Determine the [x, y] coordinate at the center of the cell enclosing the given text.  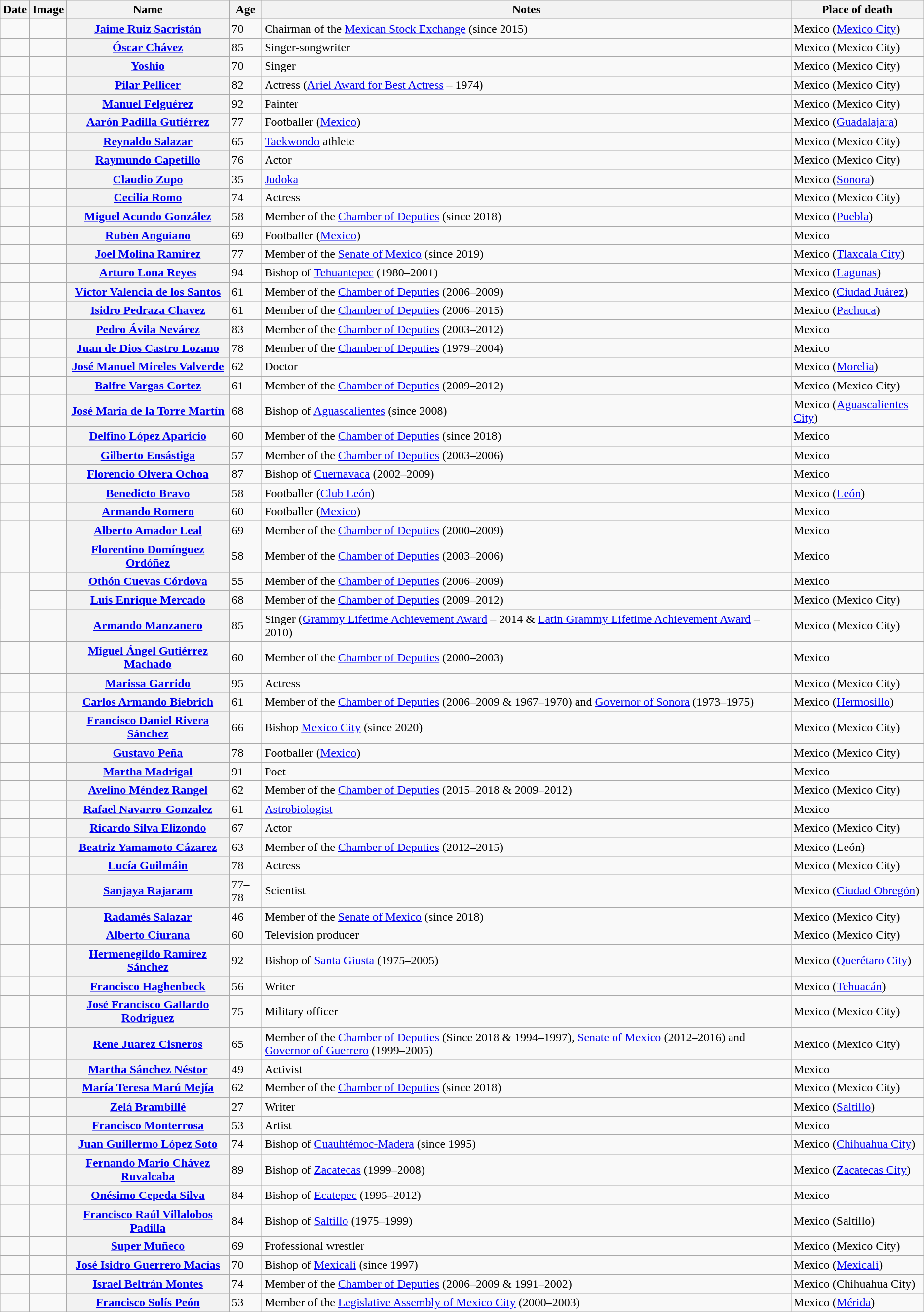
Rubén Anguiano [148, 235]
José Isidro Guerrero Macías [148, 1265]
Gustavo Peña [148, 753]
Notes [526, 10]
Mexico (Zacatecas City) [857, 1170]
49 [246, 1069]
Florencio Olvera Ochoa [148, 474]
Television producer [526, 935]
Pedro Ávila Nevárez [148, 329]
Member of the Chamber of Deputies (2000–2009) [526, 530]
Singer (Grammy Lifetime Achievement Award – 2014 & Latin Grammy Lifetime Achievement Award – 2010) [526, 626]
Chairman of the Mexican Stock Exchange (since 2015) [526, 29]
76 [246, 160]
Othón Cuevas Córdova [148, 581]
Bishop of Zacatecas (1999–2008) [526, 1170]
Bishop Mexico City (since 2020) [526, 728]
Francisco Solís Peón [148, 1303]
Juan de Dios Castro Lozano [148, 348]
Mexico (Querétaro City) [857, 961]
Isidro Pedraza Chavez [148, 310]
Benedicto Bravo [148, 493]
Astrobiologist [526, 809]
Lucía Guilmáin [148, 865]
José Francisco Gallardo Rodríguez [148, 1012]
José Manuel Mireles Valverde [148, 367]
Jaime Ruiz Sacristán [148, 29]
Rafael Navarro-Gonzalez [148, 809]
46 [246, 917]
Bishop of Saltillo (1975–1999) [526, 1220]
Miguel Acundo González [148, 216]
Alberto Ciurana [148, 935]
Sanjaya Rajaram [148, 890]
Onésimo Cepeda Silva [148, 1195]
Member of the Chamber of Deputies (2003–2012) [526, 329]
Radamés Salazar [148, 917]
Mexico (Ciudad Juárez) [857, 292]
Rene Juarez Cisneros [148, 1043]
Mexico (Ciudad Obregón) [857, 890]
82 [246, 85]
Member of the Chamber of Deputies (2006–2009 & 1991–2002) [526, 1284]
Arturo Lona Reyes [148, 273]
89 [246, 1170]
Israel Beltrán Montes [148, 1284]
Óscar Chávez [148, 47]
94 [246, 273]
Place of death [857, 10]
Image [48, 10]
Francisco Raúl Villalobos Padilla [148, 1220]
Zelá Brambillé [148, 1107]
Member of the Chamber of Deputies (2015–2018 & 2009–2012) [526, 790]
Taekwondo athlete [526, 141]
Claudio Zupo [148, 179]
Actress (Ariel Award for Best Actress – 1974) [526, 85]
Mexico (Mexicali) [857, 1265]
Aarón Padilla Gutiérrez [148, 122]
Mexico (Guadalajara) [857, 122]
Beatriz Yamamoto Cázarez [148, 847]
55 [246, 581]
Mexico (Hermosillo) [857, 702]
Armando Manzanero [148, 626]
Date [15, 10]
Painter [526, 104]
Bishop of Tehuantepec (1980–2001) [526, 273]
Armando Romero [148, 511]
Singer [526, 66]
Mexico (Puebla) [857, 216]
Mexico (Mérida) [857, 1303]
Francisco Daniel Rivera Sánchez [148, 728]
Professional wrestler [526, 1246]
75 [246, 1012]
Joel Molina Ramírez [148, 254]
Member of the Senate of Mexico (since 2019) [526, 254]
Singer-songwriter [526, 47]
Francisco Haghenbeck [148, 986]
Mexico (Tlaxcala City) [857, 254]
Avelino Méndez Rangel [148, 790]
Ricardo Silva Elizondo [148, 828]
Member of the Chamber of Deputies (2006–2009 & 1967–1970) and Governor of Sonora (1973–1975) [526, 702]
María Teresa Marú Mejía [148, 1088]
Mexico (Pachuca) [857, 310]
Reynaldo Salazar [148, 141]
Bishop of Ecatepec (1995–2012) [526, 1195]
35 [246, 179]
67 [246, 828]
Luis Enrique Mercado [148, 600]
Yoshio [148, 66]
Gilberto Ensástiga [148, 455]
91 [246, 772]
Member of the Chamber of Deputies (2012–2015) [526, 847]
Member of the Chamber of Deputies (1979–2004) [526, 348]
Judoka [526, 179]
Martha Madrigal [148, 772]
Member of the Chamber of Deputies (2000–2003) [526, 657]
Carlos Armando Biebrich [148, 702]
Bishop of Aguascalientes (since 2008) [526, 411]
Pilar Pellicer [148, 85]
Bishop of Cuernavaca (2002–2009) [526, 474]
Bishop of Santa Giusta (1975–2005) [526, 961]
Francisco Monterrosa [148, 1125]
Age [246, 10]
56 [246, 986]
Delfino López Aparicio [148, 436]
95 [246, 683]
Mexico (Aguascalientes City) [857, 411]
27 [246, 1107]
57 [246, 455]
Balfre Vargas Cortez [148, 386]
Scientist [526, 890]
Bishop of Cuauhtémoc-Madera (since 1995) [526, 1144]
66 [246, 728]
Marissa Garrido [148, 683]
Member of the Chamber of Deputies (Since 2018 & 1994–1997), Senate of Mexico (2012–2016) and Governor of Guerrero (1999–2005) [526, 1043]
Juan Guillermo López Soto [148, 1144]
Manuel Felguérez [148, 104]
Member of the Legislative Assembly of Mexico City (2000–2003) [526, 1303]
Name [148, 10]
Military officer [526, 1012]
Miguel Ángel Gutiérrez Machado [148, 657]
87 [246, 474]
Martha Sánchez Néstor [148, 1069]
77–78 [246, 890]
Raymundo Capetillo [148, 160]
Footballer (Club León) [526, 493]
Super Muñeco [148, 1246]
José María de la Torre Martín [148, 411]
63 [246, 847]
Mexico (Tehuacán) [857, 986]
Mexico (Sonora) [857, 179]
Mexico (Lagunas) [857, 273]
Hermenegildo Ramírez Sánchez [148, 961]
Bishop of Mexicali (since 1997) [526, 1265]
Member of the Senate of Mexico (since 2018) [526, 917]
Víctor Valencia de los Santos [148, 292]
Fernando Mario Chávez Ruvalcaba [148, 1170]
Mexico (Morelia) [857, 367]
83 [246, 329]
Cecilia Romo [148, 197]
Alberto Amador Leal [148, 530]
Member of the Chamber of Deputies (2006–2015) [526, 310]
Artist [526, 1125]
Florentino Domínguez Ordóñez [148, 556]
Activist [526, 1069]
Poet [526, 772]
Doctor [526, 367]
